Scan for the cell matching the given text and deliver its [X, Y] coordinate at center. 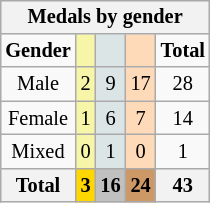
7 [141, 118]
24 [141, 185]
9 [111, 84]
3 [86, 185]
Male [38, 84]
6 [111, 118]
Female [38, 118]
2 [86, 84]
28 [183, 84]
Gender [38, 51]
16 [111, 185]
43 [183, 185]
Mixed [38, 152]
17 [141, 84]
14 [183, 118]
Medals by gender [105, 17]
